Identify which cell holds the provided text, then report its [x, y] central coordinate. 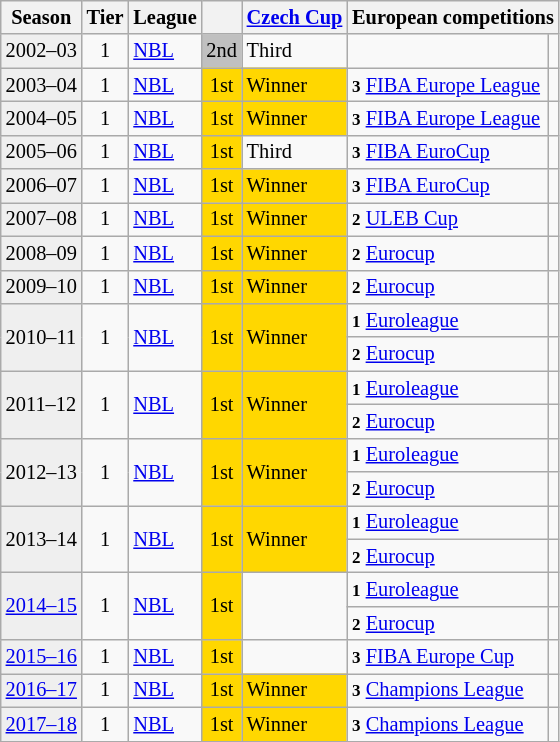
2002–03 [42, 51]
2005–06 [42, 152]
2010–11 [42, 336]
2 ULEB Cup [448, 219]
2015–16 [42, 657]
3 FIBA Europe Cup [448, 657]
2009–10 [42, 287]
2006–07 [42, 186]
2017–18 [42, 724]
2016–17 [42, 690]
2011–12 [42, 404]
Season [42, 17]
2008–09 [42, 253]
League [164, 17]
European competitions [453, 17]
2014–15 [42, 606]
2004–05 [42, 118]
2nd [222, 51]
Tier [106, 17]
2007–08 [42, 219]
Czech Cup [294, 17]
2013–14 [42, 538]
2003–04 [42, 85]
2012–13 [42, 472]
